Identify which cell holds the provided text, then report its [X, Y] central coordinate. 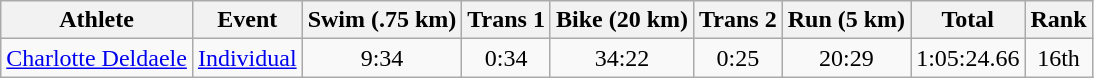
Charlotte Deldaele [97, 58]
20:29 [846, 58]
Total [968, 20]
Run (5 km) [846, 20]
Rank [1058, 20]
0:25 [738, 58]
9:34 [382, 58]
0:34 [506, 58]
34:22 [622, 58]
16th [1058, 58]
1:05:24.66 [968, 58]
Event [247, 20]
Individual [247, 58]
Athlete [97, 20]
Bike (20 km) [622, 20]
Trans 1 [506, 20]
Swim (.75 km) [382, 20]
Trans 2 [738, 20]
